Output the (x, y) coordinate of the center of the cell containing the given text.  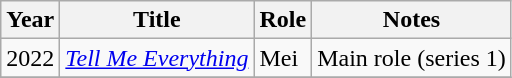
Mei (283, 58)
Tell Me Everything (157, 58)
2022 (30, 58)
Notes (412, 20)
Title (157, 20)
Role (283, 20)
Main role (series 1) (412, 58)
Year (30, 20)
